Output the (x, y) coordinate of the center of the cell containing the given text.  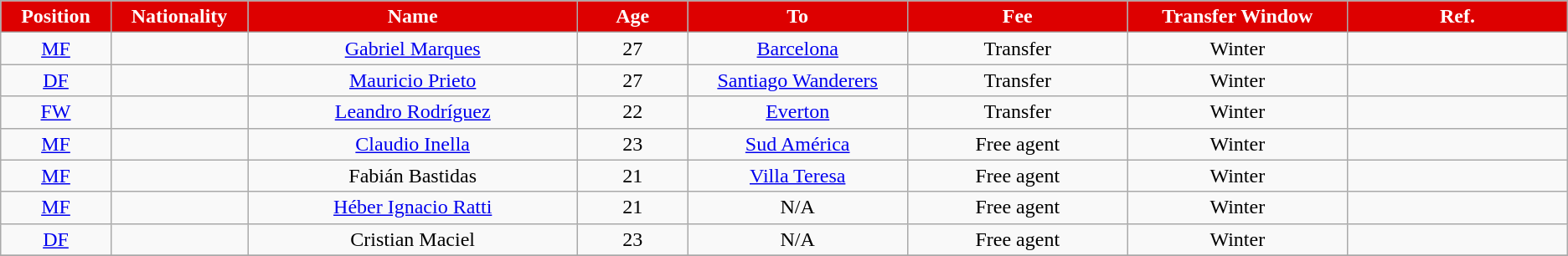
Gabriel Marques (413, 49)
Nationality (179, 17)
Fee (1017, 17)
To (797, 17)
Sud América (797, 144)
Mauricio Prieto (413, 80)
Position (56, 17)
Everton (797, 112)
Villa Teresa (797, 176)
Age (633, 17)
FW (56, 112)
Santiago Wanderers (797, 80)
Leandro Rodríguez (413, 112)
22 (633, 112)
Ref. (1457, 17)
Transfer Window (1238, 17)
Barcelona (797, 49)
Fabián Bastidas (413, 176)
Héber Ignacio Ratti (413, 207)
Name (413, 17)
Cristian Maciel (413, 239)
Claudio Inella (413, 144)
